Pinpoint the cell where the given text exists, returning its (x, y) midpoint coordinate. 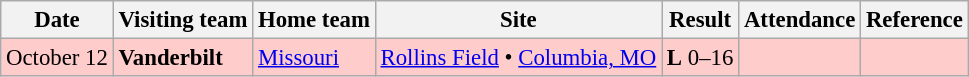
Visiting team (182, 20)
L 0–16 (700, 58)
Rollins Field • Columbia, MO (518, 58)
Attendance (800, 20)
Missouri (314, 58)
Result (700, 20)
October 12 (57, 58)
Date (57, 20)
Home team (314, 20)
Site (518, 20)
Reference (915, 20)
Vanderbilt (182, 58)
